For the text-containing cell, return its midpoint in (x, y) coordinate format. 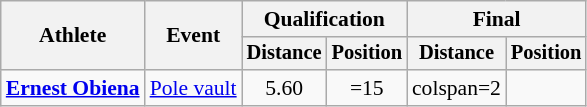
Event (194, 36)
=15 (367, 88)
Pole vault (194, 88)
colspan=2 (456, 88)
Ernest Obiena (73, 88)
Athlete (73, 36)
5.60 (284, 88)
Final (496, 19)
Qualification (324, 19)
